Output the [X, Y] coordinate of the center of the cell containing the given text.  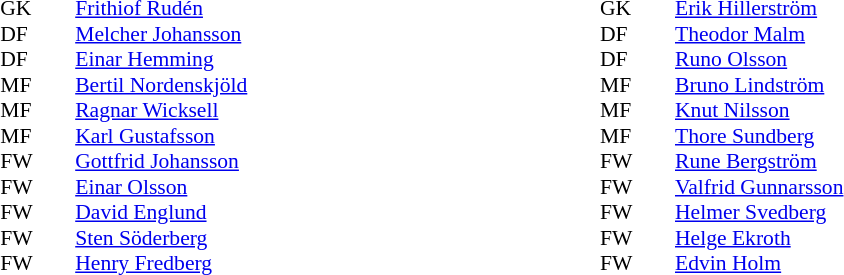
Thore Sundberg [759, 136]
Bruno Lindström [759, 85]
Einar Olsson [161, 187]
Einar Hemming [161, 59]
Helmer Svedberg [759, 213]
Melcher Johansson [161, 34]
Gottfrid Johansson [161, 161]
Valfrid Gunnarsson [759, 187]
David Englund [161, 213]
Bertil Nordenskjöld [161, 85]
Runo Olsson [759, 59]
Rune Bergström [759, 161]
Ragnar Wicksell [161, 111]
Theodor Malm [759, 34]
Knut Nilsson [759, 111]
Karl Gustafsson [161, 136]
Sten Söderberg [161, 238]
Helge Ekroth [759, 238]
